Scan for the cell matching the given text and deliver its (X, Y) coordinate at center. 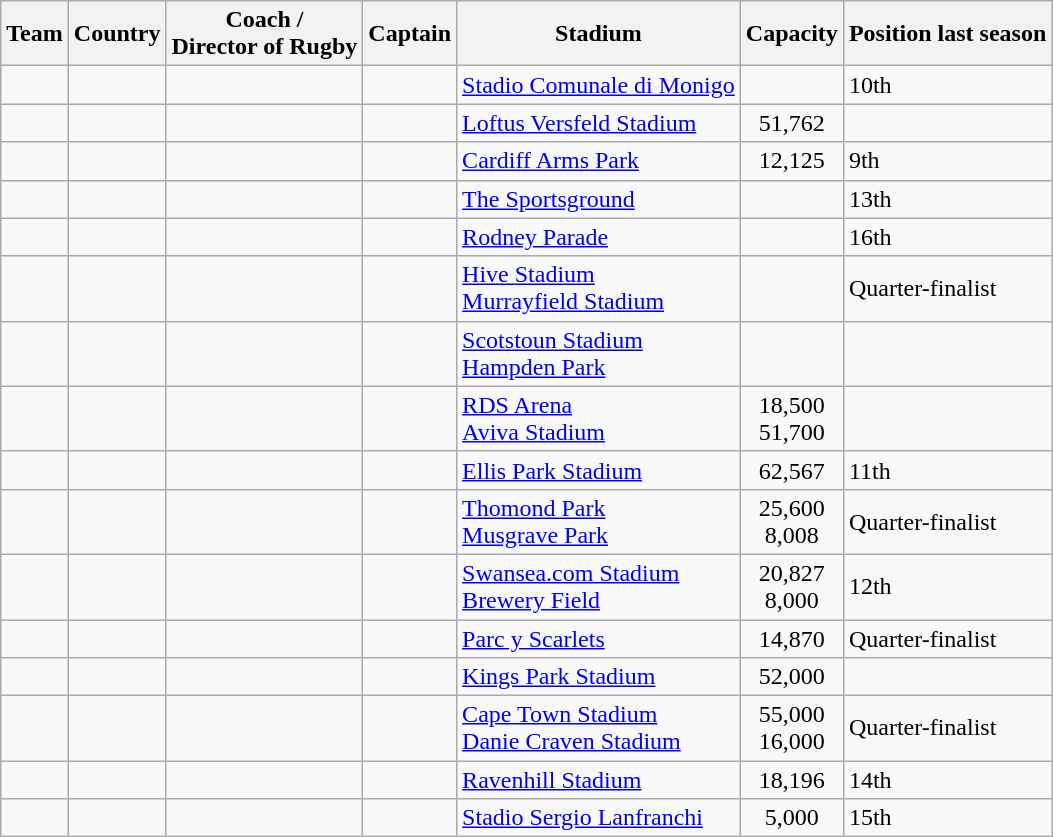
Scotstoun StadiumHampden Park (599, 354)
Swansea.com StadiumBrewery Field (599, 586)
Kings Park Stadium (599, 677)
Ellis Park Stadium (599, 470)
Captain (410, 34)
Stadium (599, 34)
Loftus Versfeld Stadium (599, 123)
Country (117, 34)
Cape Town StadiumDanie Craven Stadium (599, 728)
Hive StadiumMurrayfield Stadium (599, 288)
Ravenhill Stadium (599, 780)
9th (947, 161)
Stadio Sergio Lanfranchi (599, 818)
10th (947, 85)
14th (947, 780)
Rodney Parade (599, 237)
14,870 (792, 639)
Capacity (792, 34)
Cardiff Arms Park (599, 161)
12,125 (792, 161)
Position last season (947, 34)
62,567 (792, 470)
13th (947, 199)
Coach /Director of Rugby (264, 34)
16th (947, 237)
51,762 (792, 123)
12th (947, 586)
25,6008,008 (792, 522)
RDS ArenaAviva Stadium (599, 418)
18,196 (792, 780)
20,8278,000 (792, 586)
5,000 (792, 818)
18,50051,700 (792, 418)
The Sportsground (599, 199)
Parc y Scarlets (599, 639)
Team (35, 34)
52,000 (792, 677)
11th (947, 470)
15th (947, 818)
55,00016,000 (792, 728)
Thomond ParkMusgrave Park (599, 522)
Stadio Comunale di Monigo (599, 85)
